From the cell containing the given text, extract its center point as (x, y) coordinate. 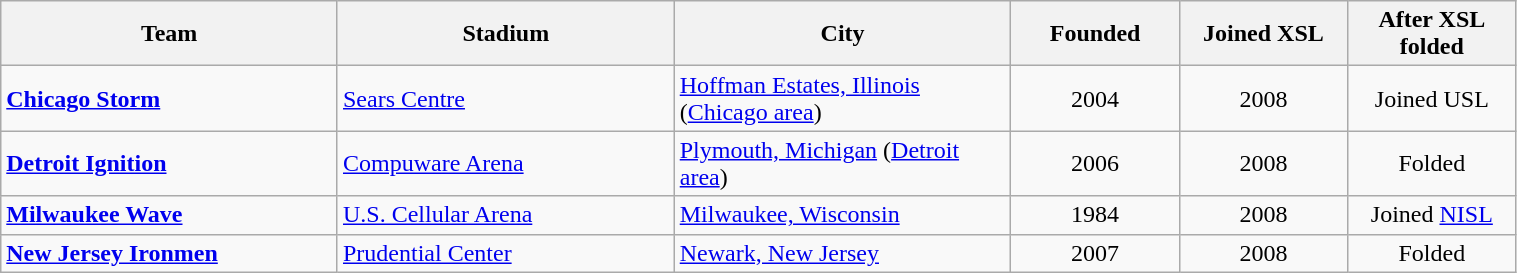
2007 (1095, 253)
Newark, New Jersey (842, 253)
2006 (1095, 164)
City (842, 34)
Plymouth, Michigan (Detroit area) (842, 164)
1984 (1095, 215)
Compuware Arena (506, 164)
Joined USL (1432, 98)
Sears Centre (506, 98)
New Jersey Ironmen (170, 253)
Detroit Ignition (170, 164)
Joined XSL (1263, 34)
Milwaukee Wave (170, 215)
2004 (1095, 98)
Founded (1095, 34)
Milwaukee, Wisconsin (842, 215)
After XSL folded (1432, 34)
Stadium (506, 34)
Joined NISL (1432, 215)
U.S. Cellular Arena (506, 215)
Chicago Storm (170, 98)
Team (170, 34)
Prudential Center (506, 253)
Hoffman Estates, Illinois (Chicago area) (842, 98)
